Scan for the cell matching the given text and deliver its [X, Y] coordinate at center. 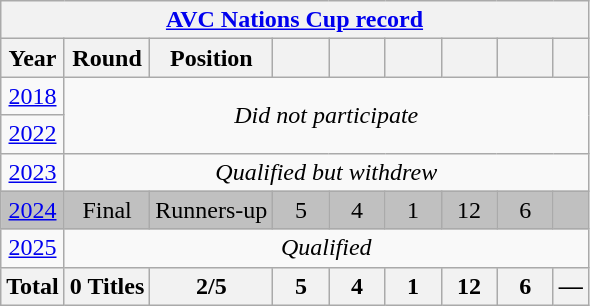
Year [33, 58]
2/5 [212, 286]
— [570, 286]
Did not participate [326, 115]
Final [107, 210]
2018 [33, 96]
AVC Nations Cup record [294, 20]
Qualified [326, 248]
2025 [33, 248]
Position [212, 58]
Round [107, 58]
0 Titles [107, 286]
2024 [33, 210]
Runners-up [212, 210]
Total [33, 286]
2023 [33, 172]
2022 [33, 134]
Qualified but withdrew [326, 172]
